Search for the cell housing the specified text and yield its [X, Y] center coordinate. 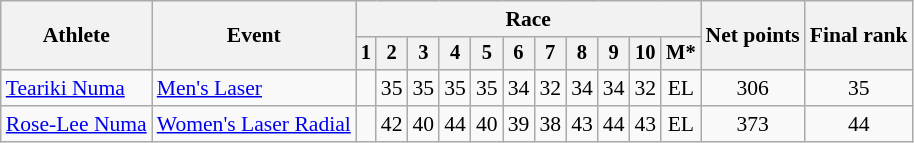
8 [582, 54]
6 [519, 54]
2 [392, 54]
9 [614, 54]
10 [645, 54]
373 [753, 124]
Final rank [859, 36]
Event [254, 36]
Race [528, 19]
Athlete [76, 36]
Net points [753, 36]
42 [392, 124]
Women's Laser Radial [254, 124]
7 [550, 54]
4 [455, 54]
M* [680, 54]
1 [366, 54]
38 [550, 124]
306 [753, 88]
Teariki Numa [76, 88]
Rose-Lee Numa [76, 124]
39 [519, 124]
Men's Laser [254, 88]
5 [487, 54]
3 [424, 54]
